Identify which cell holds the provided text, then report its [X, Y] central coordinate. 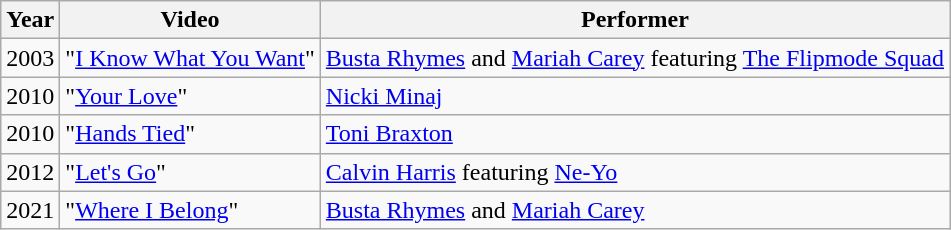
Performer [634, 20]
"Where I Belong" [190, 210]
Toni Braxton [634, 134]
Busta Rhymes and Mariah Carey [634, 210]
Year [30, 20]
2012 [30, 172]
"Your Love" [190, 96]
Video [190, 20]
Calvin Harris featuring Ne-Yo [634, 172]
2003 [30, 58]
"Hands Tied" [190, 134]
"I Know What You Want" [190, 58]
Nicki Minaj [634, 96]
Busta Rhymes and Mariah Carey featuring The Flipmode Squad [634, 58]
2021 [30, 210]
"Let's Go" [190, 172]
